Provide the [X, Y] coordinate of the cell's center where the given text is located.  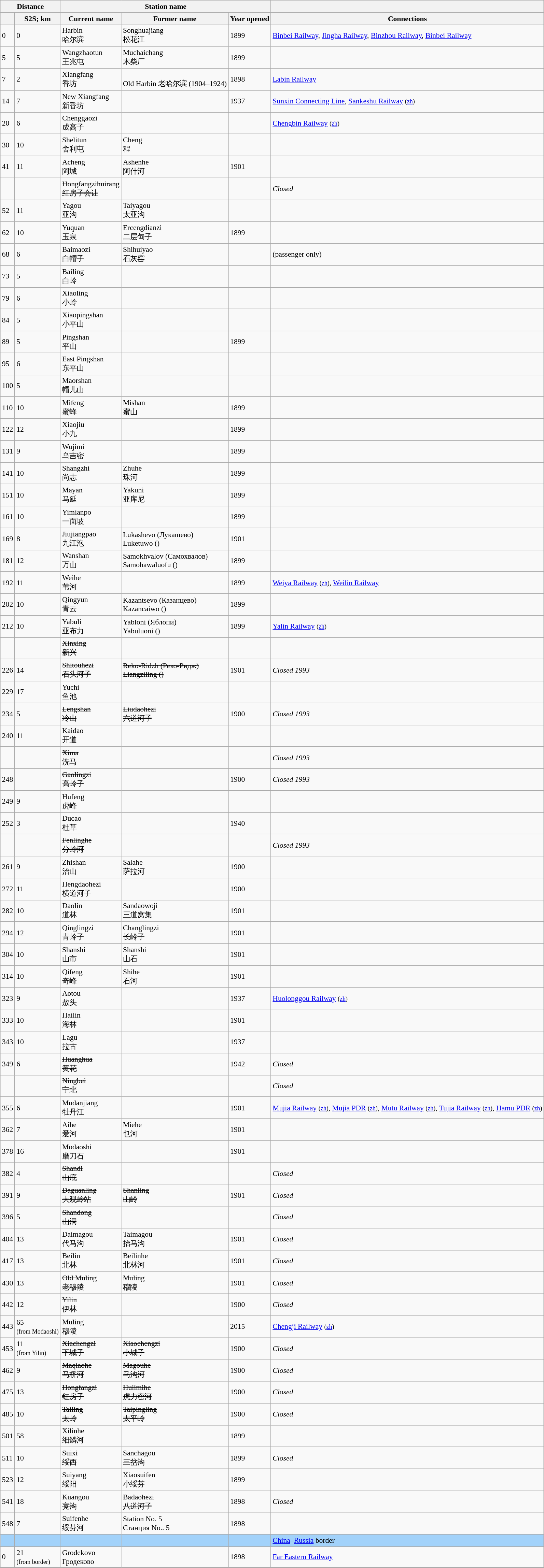
122 [8, 430]
Station No. 5Станция No.. 5 [175, 1524]
Maorshan帽儿山 [91, 386]
Station name [166, 6]
Zhuhe珠河 [175, 473]
Suifenhe绥芬河 [91, 1524]
Binbei Railway, Jingha Railway, Binzhou Railway, Binbei Railway [407, 35]
151 [8, 495]
Gaolingzi高岭子 [91, 780]
Cheng程 [175, 145]
Daimagou代马沟 [91, 1239]
Beilin北林 [91, 1261]
355 [8, 1108]
382 [8, 1174]
Hailin海林 [91, 1020]
62 [8, 233]
89 [8, 342]
Taipingling太平岭 [175, 1414]
Mudanjiang牡丹江 [91, 1108]
314 [8, 977]
349 [8, 1064]
Xinxing新兴 [91, 648]
S2S; km [38, 19]
Shandong山洞 [91, 1217]
169 [8, 539]
Chenggaozi成高子 [91, 123]
Shihe石河 [175, 977]
462 [8, 1370]
282 [8, 911]
73 [8, 276]
Ningbei宁北 [91, 1086]
Jiujiangpao九江泡 [91, 539]
Qifeng奇峰 [91, 977]
475 [8, 1392]
China–Russia border [407, 1541]
Yalin Railway (zh) [407, 627]
Kuangou宽沟 [91, 1502]
Changlingzi长岭子 [175, 933]
Suixi绥西 [91, 1458]
Yuquan玉泉 [91, 233]
Lagu拉古 [91, 1042]
Yuchi鱼池 [91, 692]
Magouhe马沟河 [175, 1370]
294 [8, 933]
Aihe爱河 [91, 1130]
Maqiaohe马桥河 [91, 1370]
Shangzhi尚志 [91, 473]
240 [8, 736]
11(from Yilin) [38, 1349]
(passenger only) [407, 255]
New Xiangfang新香坊 [91, 101]
Sanchagou三岔沟 [175, 1458]
Harbin哈尔滨 [91, 35]
Wujimi乌吉密 [91, 451]
Labin Railway [407, 80]
Old Muling老穆陵 [91, 1283]
404 [8, 1239]
Distance [30, 6]
1942 [250, 1064]
272 [8, 889]
Yilin伊林 [91, 1305]
Ducao杜草 [91, 823]
396 [8, 1217]
226 [8, 670]
65(from Modaoshi) [38, 1327]
110 [8, 408]
430 [8, 1283]
Yimianpo一面坡 [91, 517]
Xima洗马 [91, 758]
Wangzhaotun王兆屯 [91, 58]
Former name [175, 19]
20 [8, 123]
Shandi山底 [91, 1174]
3 [38, 823]
Sunxin Connecting Line, Sankeshu Railway (zh) [407, 101]
453 [8, 1349]
229 [8, 692]
2 [38, 80]
Xiaosuifen小绥芬 [175, 1480]
1940 [250, 823]
485 [8, 1414]
Weihe苇河 [91, 583]
Hongfangzi红房子 [91, 1392]
Kazantsevo (Казанцево)Kazancaiwo () [175, 605]
333 [8, 1020]
2015 [250, 1327]
84 [8, 320]
417 [8, 1261]
Connections [407, 19]
100 [8, 386]
Pingshan平山 [91, 342]
261 [8, 867]
Current name [91, 19]
212 [8, 627]
Xiaopingshan小平山 [91, 320]
Daguanling大观岭站 [91, 1195]
Shanshi山市 [91, 955]
252 [8, 823]
Ercengdianzi二层甸子 [175, 233]
Liudaohezi六道河子 [175, 714]
Hufeng虎峰 [91, 802]
Miehe乜河 [175, 1130]
Hulimihe虎力密河 [175, 1392]
GrodekovoГродеково [91, 1557]
501 [8, 1436]
Far Eastern Railway [407, 1557]
52 [8, 211]
181 [8, 561]
Yabuli亚布力 [91, 627]
Shihuiyao石灰窑 [175, 255]
Qingyun青云 [91, 605]
Mayan马延 [91, 495]
523 [8, 1480]
Mishan蜜山 [175, 408]
Shanshi山石 [175, 955]
202 [8, 605]
Shitouhezi石头河子 [91, 670]
234 [8, 714]
248 [8, 780]
Aotou敖头 [91, 998]
Bailing白岭 [91, 276]
548 [8, 1524]
95 [8, 364]
Taimagou抬马沟 [175, 1239]
Xiaochengzi小城子 [175, 1349]
Shelitun舍利屯 [91, 145]
323 [8, 998]
8 [38, 539]
16 [38, 1152]
Kaidao开道 [91, 736]
Huolonggou Railway (zh) [407, 998]
Salahe萨拉河 [175, 867]
192 [8, 583]
Wanshan万山 [91, 561]
17 [38, 692]
Huanghua黄花 [91, 1064]
Shanling山岭 [175, 1195]
Acheng阿城 [91, 167]
391 [8, 1195]
Muchaichang木柴厂 [175, 58]
Zhishan治山 [91, 867]
Weiya Railway (zh), Weilin Railway [407, 583]
Reko-Ridzh (Реко-Ридж)Liangziling () [175, 670]
Hongfangzihuirang红房子会让 [91, 189]
41 [8, 167]
Xiaojiu小九 [91, 430]
Fenlinghe分岭河 [91, 845]
Mifeng蜜蜂 [91, 408]
442 [8, 1305]
Badaohezi八道河子 [175, 1502]
Lukashevo (Лукашево)Luketuwo () [175, 539]
21(from border) [38, 1557]
Baimaozi白帽子 [91, 255]
Taiyagou太亚沟 [175, 211]
Yagou亚沟 [91, 211]
Mujia Railway (zh), Mujia PDR (zh), Mutu Railway (zh), Tujia Railway (zh), Hamu PDR (zh) [407, 1108]
Year opened [250, 19]
Yabloni (Яблони)Yabuluoni () [175, 627]
541 [8, 1502]
Chengbin Railway (zh) [407, 123]
East Pingshan东平山 [91, 364]
Chengji Railway (zh) [407, 1327]
4 [38, 1174]
Lengshan冷山 [91, 714]
Songhuajiang松花江 [175, 35]
362 [8, 1130]
141 [8, 473]
18 [38, 1502]
Old Harbin 老哈尔滨 (1904–1924) [175, 80]
Ashenhe阿什河 [175, 167]
Xiangfang香坊 [91, 80]
Beilinhe北林河 [175, 1261]
443 [8, 1327]
378 [8, 1152]
249 [8, 802]
79 [8, 298]
161 [8, 517]
131 [8, 451]
Tailing太岭 [91, 1414]
Samokhvalov (Самохвалов)Samohawaluofu () [175, 561]
Modaoshi磨刀石 [91, 1152]
304 [8, 955]
Xilinhe细鳞河 [91, 1436]
Sandaowoji三道窝集 [175, 911]
Daolin道林 [91, 911]
Hengdaohezi横道河子 [91, 889]
Xiachengzi下城子 [91, 1349]
Suiyang绥阳 [91, 1480]
58 [38, 1436]
Yakuni亚库尼 [175, 495]
Xiaoling小岭 [91, 298]
Qinglingzi青岭子 [91, 933]
68 [8, 255]
30 [8, 145]
511 [8, 1458]
343 [8, 1042]
